Return the (X, Y) coordinate for the center point of the cell that contains the specified text.  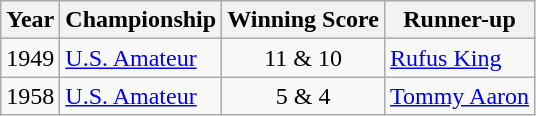
1949 (30, 58)
Runner-up (460, 20)
Rufus King (460, 58)
Championship (141, 20)
Year (30, 20)
5 & 4 (304, 96)
Tommy Aaron (460, 96)
1958 (30, 96)
Winning Score (304, 20)
11 & 10 (304, 58)
